Locate the cell with the specified text and output its [X, Y] center coordinate. 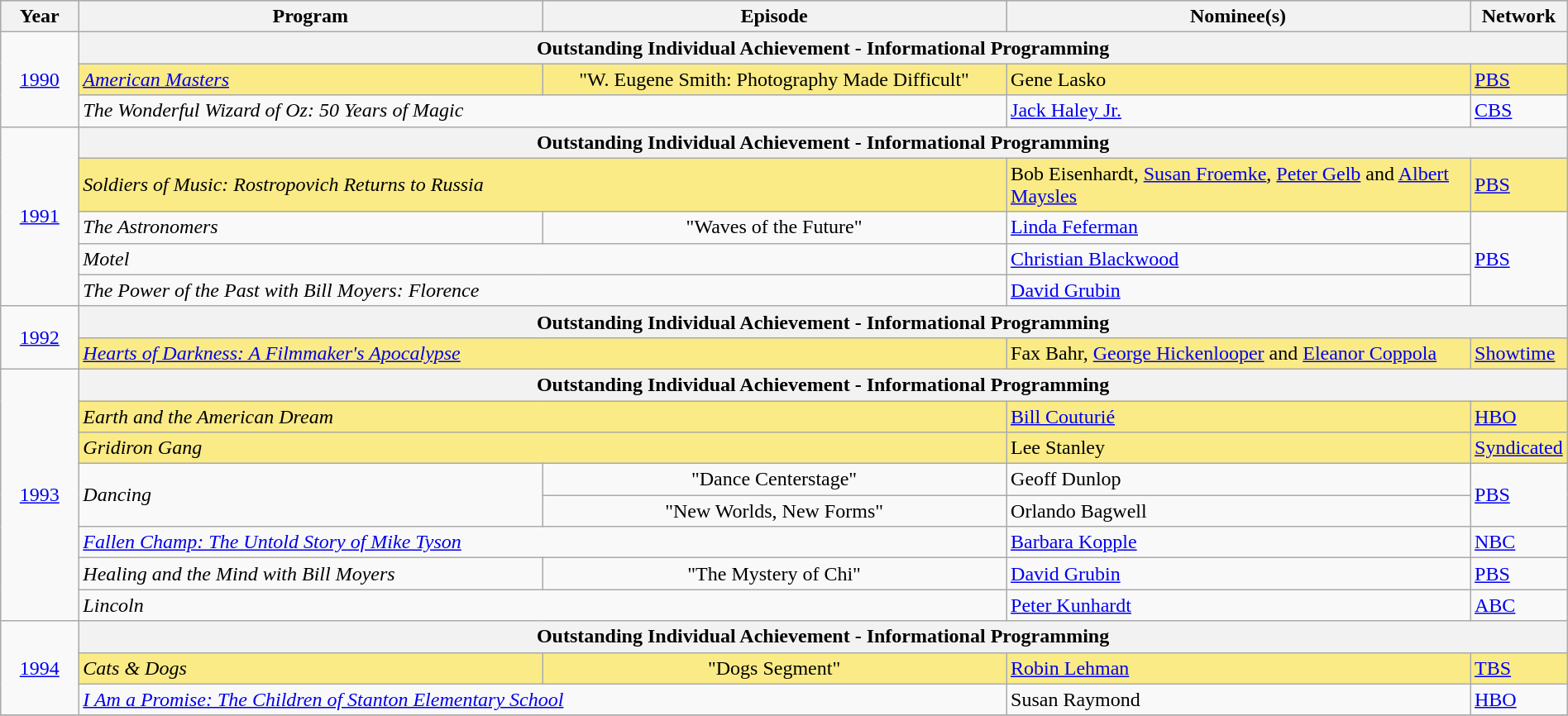
CBS [1519, 111]
ABC [1519, 605]
1992 [40, 337]
Healing and the Mind with Bill Moyers [311, 574]
Episode [774, 17]
The Astronomers [311, 227]
"W. Eugene Smith: Photography Made Difficult" [774, 79]
I Am a Promise: The Children of Stanton Elementary School [543, 699]
1993 [40, 494]
Year [40, 17]
TBS [1519, 668]
Lee Stanley [1239, 448]
The Power of the Past with Bill Moyers: Florence [543, 290]
1994 [40, 668]
Motel [543, 259]
Robin Lehman [1239, 668]
Christian Blackwood [1239, 259]
The Wonderful Wizard of Oz: 50 Years of Magic [543, 111]
Lincoln [543, 605]
"Dance Centerstage" [774, 480]
Network [1519, 17]
Linda Feferman [1239, 227]
Soldiers of Music: Rostropovich Returns to Russia [543, 185]
Dancing [311, 495]
Bill Couturié [1239, 416]
1991 [40, 217]
Earth and the American Dream [543, 416]
"Dogs Segment" [774, 668]
Orlando Bagwell [1239, 511]
Gridiron Gang [543, 448]
Program [311, 17]
Jack Haley Jr. [1239, 111]
Cats & Dogs [311, 668]
Susan Raymond [1239, 699]
Geoff Dunlop [1239, 480]
Fallen Champ: The Untold Story of Mike Tyson [543, 542]
"The Mystery of Chi" [774, 574]
NBC [1519, 542]
Showtime [1519, 353]
Peter Kunhardt [1239, 605]
Barbara Kopple [1239, 542]
Syndicated [1519, 448]
Gene Lasko [1239, 79]
Bob Eisenhardt, Susan Froemke, Peter Gelb and Albert Maysles [1239, 185]
Hearts of Darkness: A Filmmaker's Apocalypse [543, 353]
Nominee(s) [1239, 17]
Fax Bahr, George Hickenlooper and Eleanor Coppola [1239, 353]
"Waves of the Future" [774, 227]
1990 [40, 79]
"New Worlds, New Forms" [774, 511]
American Masters [311, 79]
